Return the (x, y) coordinate for the center point of the cell that contains the specified text.  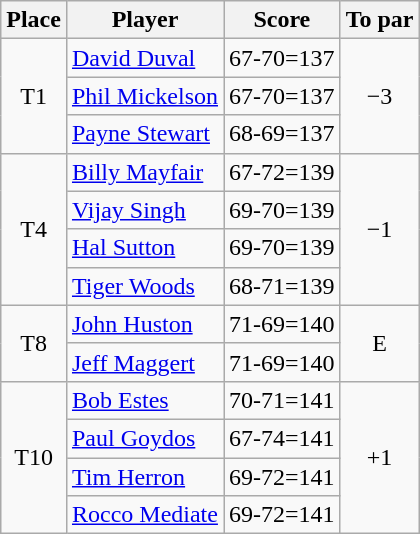
Payne Stewart (144, 134)
E (380, 343)
Vijay Singh (144, 210)
Jeff Maggert (144, 362)
T10 (34, 457)
Player (144, 20)
David Duval (144, 58)
−3 (380, 96)
Phil Mickelson (144, 96)
Tim Herron (144, 477)
Place (34, 20)
68-71=139 (282, 286)
Hal Sutton (144, 248)
Score (282, 20)
67-74=141 (282, 438)
−1 (380, 229)
67-72=139 (282, 172)
Billy Mayfair (144, 172)
+1 (380, 457)
68-69=137 (282, 134)
Bob Estes (144, 400)
Rocco Mediate (144, 515)
To par (380, 20)
70-71=141 (282, 400)
Tiger Woods (144, 286)
T1 (34, 96)
John Huston (144, 324)
Paul Goydos (144, 438)
T4 (34, 229)
T8 (34, 343)
